Provide the [X, Y] coordinate of the cell's center where the given text is located.  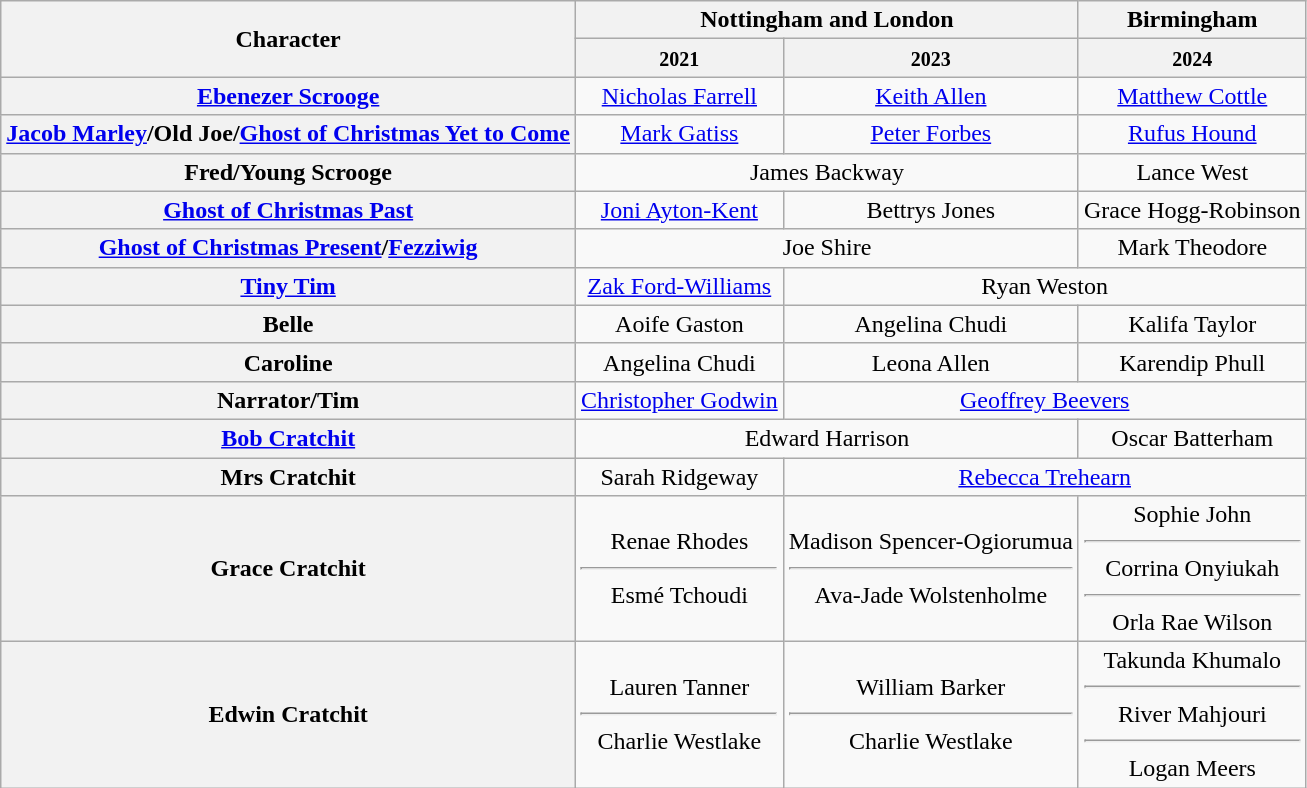
2023 [930, 58]
Aoife Gaston [680, 324]
Joni Ayton-Kent [680, 210]
Narrator/Tim [288, 400]
Joe Shire [828, 248]
Nottingham and London [828, 20]
2021 [680, 58]
Oscar Batterham [1192, 438]
Geoffrey Beevers [1044, 400]
Sarah Ridgeway [680, 477]
Ghost of Christmas Past [288, 210]
Matthew Cottle [1192, 96]
Fred/Young Scrooge [288, 172]
Christopher Godwin [680, 400]
Caroline [288, 362]
Bettrys Jones [930, 210]
Grace Hogg-Robinson [1192, 210]
Jacob Marley/Old Joe/Ghost of Christmas Yet to Come [288, 134]
Ghost of Christmas Present/Fezziwig [288, 248]
William BarkerCharlie Westlake [930, 715]
Grace Cratchit [288, 569]
Birmingham [1192, 20]
Belle [288, 324]
2024 [1192, 58]
Ryan Weston [1044, 286]
Mark Theodore [1192, 248]
Edwin Cratchit [288, 715]
Sophie JohnCorrina OnyiukahOrla Rae Wilson [1192, 569]
Mrs Cratchit [288, 477]
Rufus Hound [1192, 134]
Edward Harrison [828, 438]
Bob Cratchit [288, 438]
Nicholas Farrell [680, 96]
Rebecca Trehearn [1044, 477]
Renae RhodesEsmé Tchoudi [680, 569]
Keith Allen [930, 96]
Kalifa Taylor [1192, 324]
Peter Forbes [930, 134]
Madison Spencer-OgiorumuaAva-Jade Wolstenholme [930, 569]
Zak Ford-Williams [680, 286]
Mark Gatiss [680, 134]
Karendip Phull [1192, 362]
Character [288, 39]
Leona Allen [930, 362]
Lance West [1192, 172]
Ebenezer Scrooge [288, 96]
James Backway [828, 172]
Takunda KhumaloRiver MahjouriLogan Meers [1192, 715]
Tiny Tim [288, 286]
Lauren TannerCharlie Westlake [680, 715]
